Detect which cell encompasses the target text, then output its [X, Y] center coordinate. 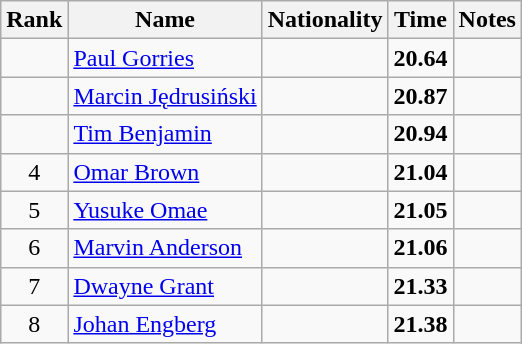
Paul Gorries [165, 58]
21.38 [420, 324]
Notes [487, 20]
20.94 [420, 134]
21.33 [420, 286]
Marvin Anderson [165, 248]
7 [34, 286]
Yusuke Omae [165, 210]
Tim Benjamin [165, 134]
4 [34, 172]
21.06 [420, 248]
Omar Brown [165, 172]
8 [34, 324]
20.87 [420, 96]
Nationality [325, 20]
Name [165, 20]
21.04 [420, 172]
6 [34, 248]
21.05 [420, 210]
Rank [34, 20]
5 [34, 210]
Marcin Jędrusiński [165, 96]
Time [420, 20]
Dwayne Grant [165, 286]
20.64 [420, 58]
Johan Engberg [165, 324]
